Find where the given text appears and provide that cell's center as (x, y) coordinate. 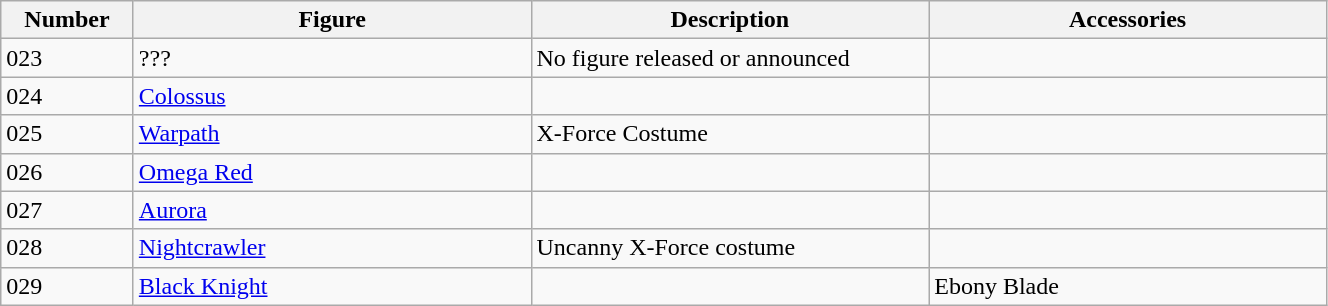
Warpath (332, 134)
Figure (332, 20)
024 (68, 96)
Description (730, 20)
No figure released or announced (730, 58)
Accessories (1128, 20)
Colossus (332, 96)
??? (332, 58)
023 (68, 58)
025 (68, 134)
Number (68, 20)
Uncanny X-Force costume (730, 248)
Ebony Blade (1128, 286)
028 (68, 248)
029 (68, 286)
027 (68, 210)
Nightcrawler (332, 248)
026 (68, 172)
Omega Red (332, 172)
Black Knight (332, 286)
Aurora (332, 210)
X-Force Costume (730, 134)
